Output the [X, Y] coordinate of the center of the cell containing the given text.  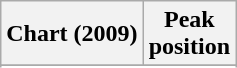
Chart (2009) [72, 34]
Peakposition [189, 34]
